Pinpoint the cell where the given text exists, returning its [x, y] midpoint coordinate. 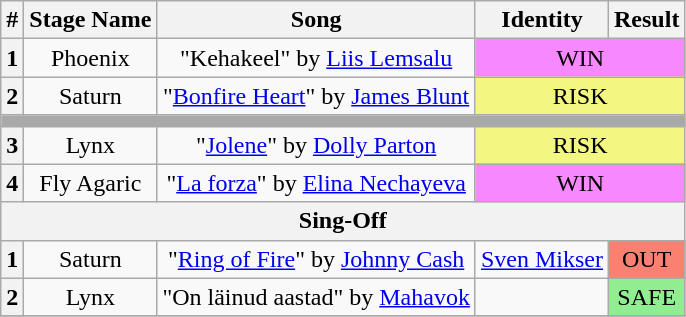
Identity [542, 20]
Result [647, 20]
"Bonfire Heart" by James Blunt [316, 96]
"Ring of Fire" by Johnny Cash [316, 259]
"On läinud aastad" by Mahavok [316, 297]
SAFE [647, 297]
Phoenix [90, 58]
"La forza" by Elina Nechayeva [316, 183]
4 [12, 183]
Stage Name [90, 20]
Song [316, 20]
Sing-Off [343, 221]
"Jolene" by Dolly Parton [316, 145]
OUT [647, 259]
Fly Agaric [90, 183]
3 [12, 145]
Sven Mikser [542, 259]
# [12, 20]
"Kehakeel" by Liis Lemsalu [316, 58]
